Extract the (X, Y) coordinate from the center of the cell holding the provided text.  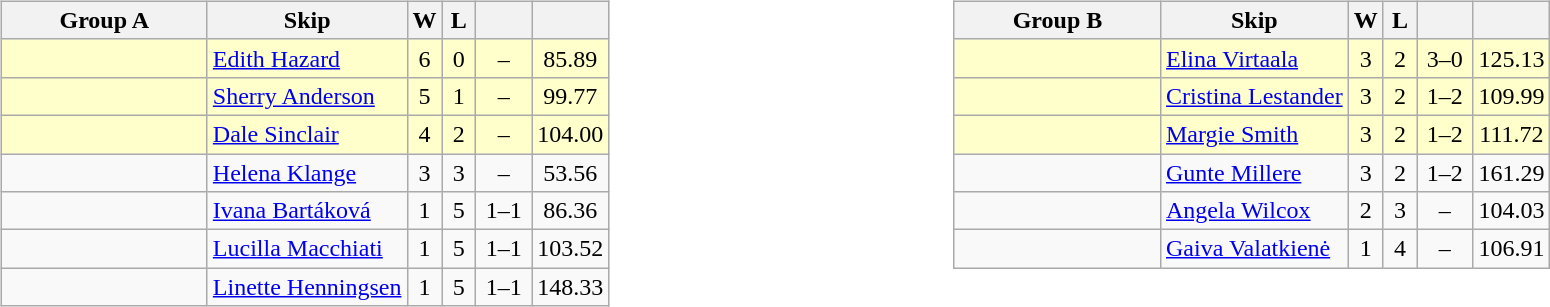
Margie Smith (1254, 134)
111.72 (1512, 134)
Helena Klange (307, 173)
106.91 (1512, 249)
Dale Sinclair (307, 134)
109.99 (1512, 96)
Sherry Anderson (307, 96)
99.77 (570, 96)
Gaiva Valatkienė (1254, 249)
Elina Virtaala (1254, 58)
3–0 (1445, 58)
0 (459, 58)
Cristina Lestander (1254, 96)
Group B (1057, 20)
125.13 (1512, 58)
Group A (104, 20)
161.29 (1512, 173)
103.52 (570, 249)
86.36 (570, 211)
Gunte Millere (1254, 173)
Angela Wilcox (1254, 211)
Ivana Bartáková (307, 211)
53.56 (570, 173)
6 (424, 58)
148.33 (570, 287)
104.00 (570, 134)
Linette Henningsen (307, 287)
Edith Hazard (307, 58)
104.03 (1512, 211)
85.89 (570, 58)
Lucilla Macchiati (307, 249)
